Capture the cell that displays the provided text and extract its (X, Y) central coordinate. 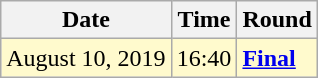
Time (204, 20)
August 10, 2019 (86, 58)
Final (277, 58)
Date (86, 20)
16:40 (204, 58)
Round (277, 20)
